For the text-containing cell, return its midpoint in [X, Y] coordinate format. 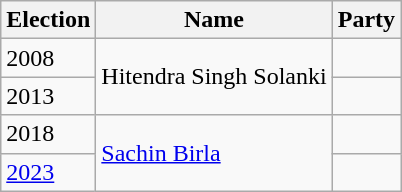
2023 [48, 172]
Party [366, 20]
2013 [48, 96]
Name [214, 20]
Sachin Birla [214, 153]
2018 [48, 134]
Hitendra Singh Solanki [214, 77]
2008 [48, 58]
Election [48, 20]
